Output the [x, y] coordinate of the center of the cell containing the given text.  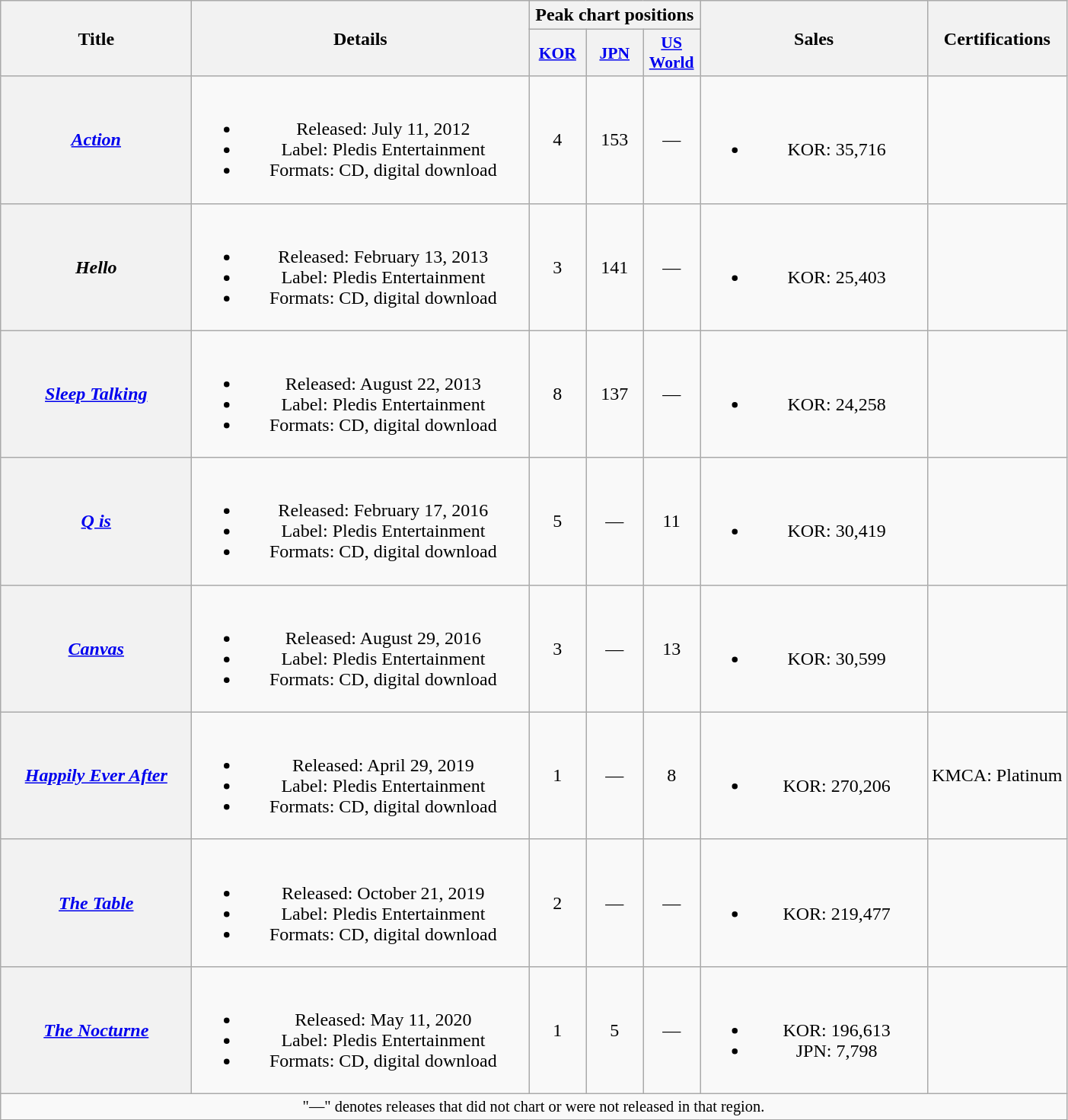
KOR: 35,716 [815, 140]
Hello [96, 266]
Released: July 11, 2012Label: Pledis EntertainmentFormats: CD, digital download [361, 140]
Released: August 29, 2016Label: Pledis EntertainmentFormats: CD, digital download [361, 649]
141 [615, 266]
JPN [615, 53]
Released: February 13, 2013Label: Pledis EntertainmentFormats: CD, digital download [361, 266]
Released: February 17, 2016Label: Pledis EntertainmentFormats: CD, digital download [361, 521]
4 [557, 140]
KMCA: Platinum [997, 775]
Released: August 22, 2013Label: Pledis EntertainmentFormats: CD, digital download [361, 394]
Released: May 11, 2020Label: Pledis EntertainmentFormats: CD, digital download [361, 1029]
Canvas [96, 649]
KOR: 24,258 [815, 394]
Action [96, 140]
Sleep Talking [96, 394]
KOR: 30,419 [815, 521]
Released: October 21, 2019Label: Pledis EntertainmentFormats: CD, digital download [361, 903]
153 [615, 140]
KOR: 25,403 [815, 266]
11 [671, 521]
KOR: 196,613JPN: 7,798 [815, 1029]
Sales [815, 38]
Q is [96, 521]
Peak chart positions [615, 15]
The Nocturne [96, 1029]
KOR: 219,477 [815, 903]
Title [96, 38]
"—" denotes releases that did not chart or were not released in that region. [534, 1106]
13 [671, 649]
Happily Ever After [96, 775]
USWorld [671, 53]
The Table [96, 903]
2 [557, 903]
Details [361, 38]
137 [615, 394]
Released: April 29, 2019Label: Pledis EntertainmentFormats: CD, digital download [361, 775]
Certifications [997, 38]
KOR: 30,599 [815, 649]
KOR [557, 53]
KOR: 270,206 [815, 775]
